For the text-containing cell, return its midpoint in [X, Y] coordinate format. 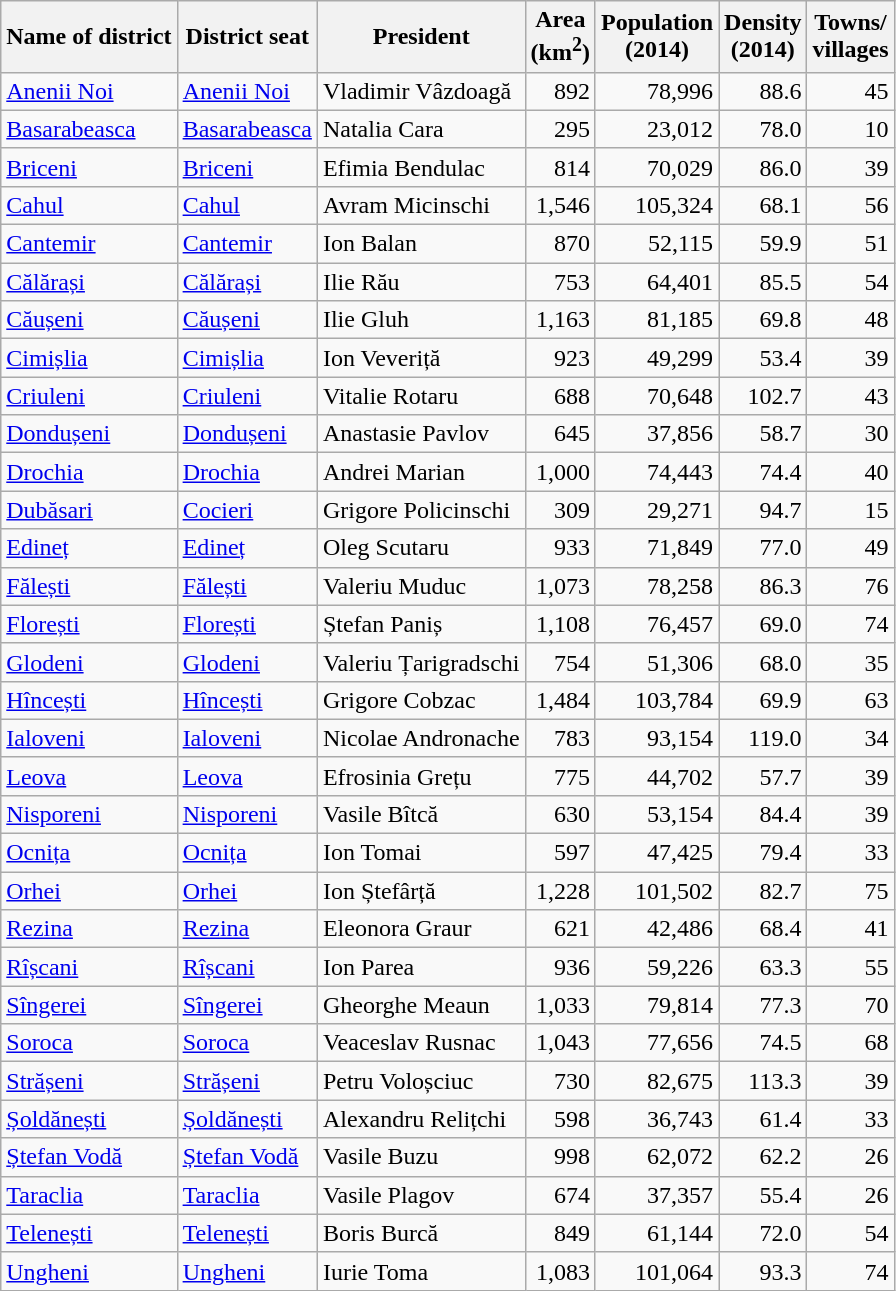
78,258 [656, 586]
86.0 [763, 167]
40 [850, 472]
309 [560, 510]
69.8 [763, 320]
103,784 [656, 700]
Eleonora Graur [421, 929]
923 [560, 358]
Boris Burcă [421, 1233]
62,072 [656, 1157]
119.0 [763, 738]
59,226 [656, 967]
645 [560, 434]
55.4 [763, 1195]
Ion Tomai [421, 853]
62.2 [763, 1157]
783 [560, 738]
1,228 [560, 891]
34 [850, 738]
Cocieri [247, 510]
1,073 [560, 586]
35 [850, 662]
51,306 [656, 662]
Ion Ștefârță [421, 891]
Vladimir Vâzdoagă [421, 91]
75 [850, 891]
49,299 [656, 358]
Vasile Buzu [421, 1157]
Vasile Plagov [421, 1195]
621 [560, 929]
Valeriu Țarigradschi [421, 662]
68 [850, 1043]
77.0 [763, 548]
Gheorghe Meaun [421, 1005]
754 [560, 662]
74,443 [656, 472]
630 [560, 814]
Ilie Rău [421, 282]
77,656 [656, 1043]
Oleg Scutaru [421, 548]
President [421, 37]
Ion Veveriță [421, 358]
730 [560, 1081]
68.0 [763, 662]
674 [560, 1195]
71,849 [656, 548]
81,185 [656, 320]
84.4 [763, 814]
Alexandru Relițchi [421, 1119]
1,043 [560, 1043]
61.4 [763, 1119]
933 [560, 548]
77.3 [763, 1005]
74.5 [763, 1043]
Density(2014) [763, 37]
47,425 [656, 853]
49 [850, 548]
93.3 [763, 1271]
Andrei Marian [421, 472]
775 [560, 776]
63 [850, 700]
44,702 [656, 776]
Population(2014) [656, 37]
55 [850, 967]
101,502 [656, 891]
Grigore Policinschi [421, 510]
892 [560, 91]
Valeriu Muduc [421, 586]
52,115 [656, 244]
Ștefan Paniș [421, 624]
53,154 [656, 814]
37,856 [656, 434]
78,996 [656, 91]
45 [850, 91]
70,648 [656, 396]
23,012 [656, 129]
849 [560, 1233]
102.7 [763, 396]
58.7 [763, 434]
998 [560, 1157]
Avram Micinschi [421, 205]
Iurie Toma [421, 1271]
1,000 [560, 472]
76 [850, 586]
Efimia Bendulac [421, 167]
10 [850, 129]
Vasile Bîtcă [421, 814]
74.4 [763, 472]
Natalia Cara [421, 129]
Petru Voloșciuc [421, 1081]
Grigore Cobzac [421, 700]
Dubăsari [89, 510]
1,108 [560, 624]
936 [560, 967]
79,814 [656, 1005]
30 [850, 434]
814 [560, 167]
688 [560, 396]
88.6 [763, 91]
Veaceslav Rusnac [421, 1043]
Anastasie Pavlov [421, 434]
Efrosinia Grețu [421, 776]
86.3 [763, 586]
53.4 [763, 358]
1,033 [560, 1005]
Towns/villages [850, 37]
68.4 [763, 929]
43 [850, 396]
Ilie Gluh [421, 320]
48 [850, 320]
41 [850, 929]
101,064 [656, 1271]
Area(km2) [560, 37]
82,675 [656, 1081]
61,144 [656, 1233]
295 [560, 129]
1,163 [560, 320]
68.1 [763, 205]
Ion Balan [421, 244]
56 [850, 205]
1,083 [560, 1271]
870 [560, 244]
29,271 [656, 510]
District seat [247, 37]
70 [850, 1005]
64,401 [656, 282]
753 [560, 282]
76,457 [656, 624]
79.4 [763, 853]
Nicolae Andronache [421, 738]
85.5 [763, 282]
Ion Parea [421, 967]
15 [850, 510]
37,357 [656, 1195]
42,486 [656, 929]
59.9 [763, 244]
57.7 [763, 776]
105,324 [656, 205]
1,546 [560, 205]
Name of district [89, 37]
597 [560, 853]
113.3 [763, 1081]
78.0 [763, 129]
93,154 [656, 738]
69.9 [763, 700]
1,484 [560, 700]
72.0 [763, 1233]
Vitalie Rotaru [421, 396]
94.7 [763, 510]
598 [560, 1119]
63.3 [763, 967]
36,743 [656, 1119]
51 [850, 244]
69.0 [763, 624]
70,029 [656, 167]
82.7 [763, 891]
